Detect which cell encompasses the target text, then output its [x, y] center coordinate. 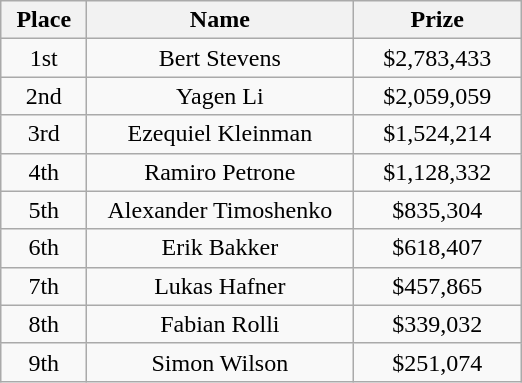
$457,865 [438, 286]
Prize [438, 20]
$835,304 [438, 210]
$2,059,059 [438, 96]
$1,524,214 [438, 134]
Erik Bakker [220, 248]
5th [44, 210]
Name [220, 20]
8th [44, 324]
2nd [44, 96]
Bert Stevens [220, 58]
Lukas Hafner [220, 286]
Ramiro Petrone [220, 172]
3rd [44, 134]
Alexander Timoshenko [220, 210]
$1,128,332 [438, 172]
Place [44, 20]
$339,032 [438, 324]
7th [44, 286]
$2,783,433 [438, 58]
9th [44, 362]
6th [44, 248]
Ezequiel Kleinman [220, 134]
Yagen Li [220, 96]
4th [44, 172]
Fabian Rolli [220, 324]
1st [44, 58]
$618,407 [438, 248]
$251,074 [438, 362]
Simon Wilson [220, 362]
